Return the [X, Y] coordinate for the center point of the cell that contains the specified text.  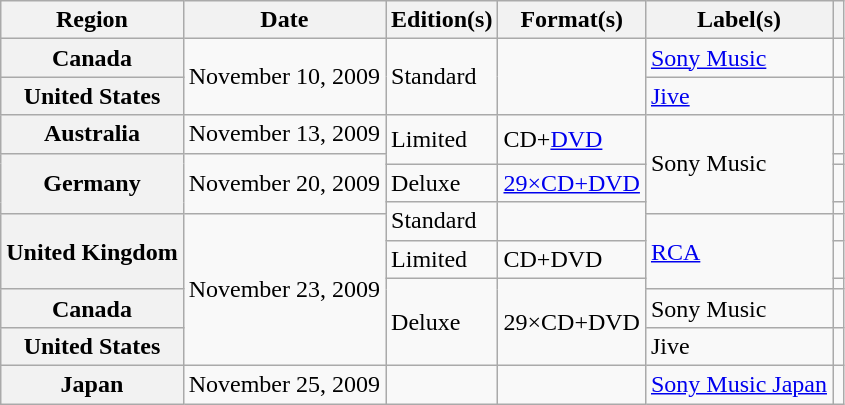
Japan [92, 384]
Region [92, 20]
November 20, 2009 [284, 183]
United Kingdom [92, 251]
November 10, 2009 [284, 77]
Sony Music Japan [738, 384]
November 13, 2009 [284, 134]
Date [284, 20]
November 25, 2009 [284, 384]
RCA [738, 251]
Edition(s) [442, 20]
Label(s) [738, 20]
November 23, 2009 [284, 289]
Format(s) [572, 20]
Germany [92, 183]
Australia [92, 134]
